Search for the cell housing the specified text and yield its (x, y) center coordinate. 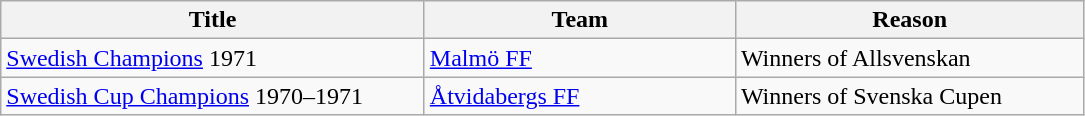
Åtvidabergs FF (580, 96)
Team (580, 20)
Winners of Svenska Cupen (910, 96)
Swedish Champions 1971 (213, 58)
Title (213, 20)
Swedish Cup Champions 1970–1971 (213, 96)
Reason (910, 20)
Malmö FF (580, 58)
Winners of Allsvenskan (910, 58)
